From the cell containing the given text, extract its center point as (X, Y) coordinate. 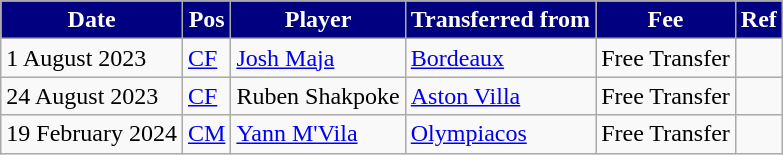
Ref (758, 20)
Pos (206, 20)
Player (318, 20)
Date (92, 20)
Bordeaux (500, 58)
Aston Villa (500, 96)
24 August 2023 (92, 96)
Olympiacos (500, 134)
19 February 2024 (92, 134)
Josh Maja (318, 58)
Ruben Shakpoke (318, 96)
Fee (666, 20)
CM (206, 134)
Yann M'Vila (318, 134)
1 August 2023 (92, 58)
Transferred from (500, 20)
